Scan for the cell matching the given text and deliver its (x, y) coordinate at center. 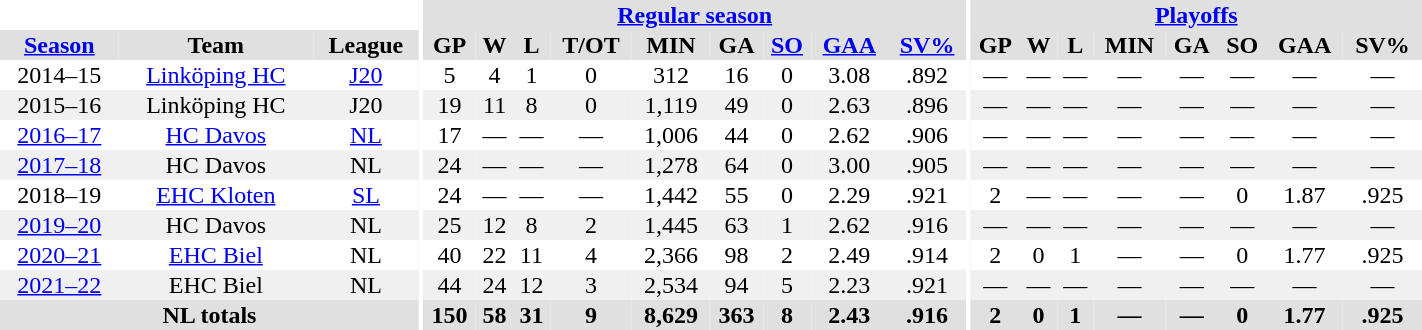
1,442 (671, 195)
94 (736, 285)
55 (736, 195)
.896 (928, 105)
2020–21 (60, 255)
1,119 (671, 105)
2016–17 (60, 135)
League (366, 45)
T/OT (591, 45)
.905 (928, 165)
Team (216, 45)
64 (736, 165)
8,629 (671, 315)
2.23 (850, 285)
9 (591, 315)
22 (494, 255)
2.43 (850, 315)
1,006 (671, 135)
2017–18 (60, 165)
2015–16 (60, 105)
3.00 (850, 165)
2021–22 (60, 285)
2,534 (671, 285)
58 (494, 315)
.906 (928, 135)
.892 (928, 75)
2.29 (850, 195)
NL totals (210, 315)
16 (736, 75)
31 (532, 315)
Regular season (694, 15)
98 (736, 255)
2018–19 (60, 195)
150 (450, 315)
1,278 (671, 165)
17 (450, 135)
3.08 (850, 75)
363 (736, 315)
Playoffs (1196, 15)
2.63 (850, 105)
2,366 (671, 255)
63 (736, 225)
Season (60, 45)
19 (450, 105)
25 (450, 225)
3 (591, 285)
1.87 (1304, 195)
49 (736, 105)
SL (366, 195)
2014–15 (60, 75)
.914 (928, 255)
1,445 (671, 225)
2019–20 (60, 225)
40 (450, 255)
2.49 (850, 255)
EHC Kloten (216, 195)
312 (671, 75)
